Extract the [X, Y] coordinate from the center of the cell holding the provided text.  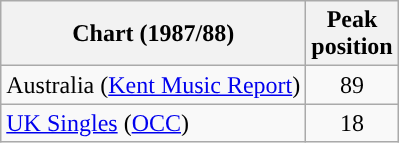
18 [352, 123]
UK Singles (OCC) [154, 123]
Peakposition [352, 34]
Australia (Kent Music Report) [154, 85]
89 [352, 85]
Chart (1987/88) [154, 34]
